Identify which cell holds the provided text, then report its [x, y] central coordinate. 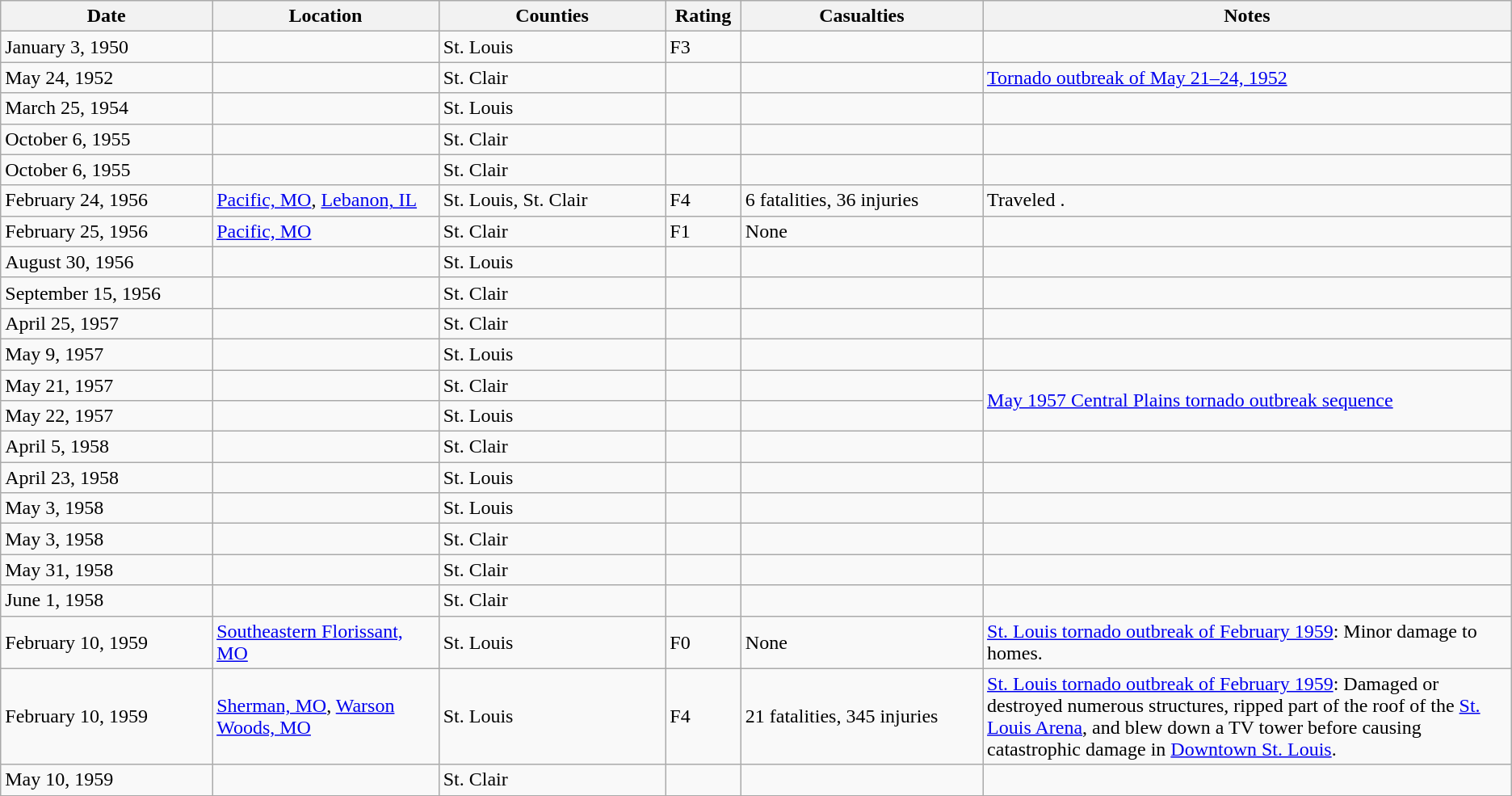
Sherman, MO, Warson Woods, MO [326, 716]
January 3, 1950 [107, 47]
February 24, 1956 [107, 200]
Pacific, MO, Lebanon, IL [326, 200]
F3 [703, 47]
April 5, 1958 [107, 447]
Notes [1247, 16]
September 15, 1956 [107, 293]
6 fatalities, 36 injuries [861, 200]
Pacific, MO [326, 231]
April 25, 1957 [107, 323]
Counties [552, 16]
May 31, 1958 [107, 570]
May 10, 1959 [107, 780]
May 9, 1957 [107, 354]
F1 [703, 231]
Location [326, 16]
March 25, 1954 [107, 108]
St. Louis, St. Clair [552, 200]
February 25, 1956 [107, 231]
May 21, 1957 [107, 385]
F0 [703, 642]
June 1, 1958 [107, 600]
Tornado outbreak of May 21–24, 1952 [1247, 78]
Rating [703, 16]
May 1957 Central Plains tornado outbreak sequence [1247, 401]
Southeastern Florissant, MO [326, 642]
May 24, 1952 [107, 78]
August 30, 1956 [107, 262]
21 fatalities, 345 injuries [861, 716]
Traveled . [1247, 200]
Date [107, 16]
Casualties [861, 16]
May 22, 1957 [107, 416]
April 23, 1958 [107, 478]
St. Louis tornado outbreak of February 1959: Minor damage to homes. [1247, 642]
